Identify which cell holds the provided text, then report its [X, Y] central coordinate. 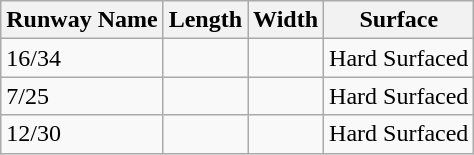
Length [205, 20]
16/34 [82, 58]
Width [286, 20]
Surface [399, 20]
12/30 [82, 134]
7/25 [82, 96]
Runway Name [82, 20]
